Provide the [X, Y] coordinate of the cell's center where the given text is located.  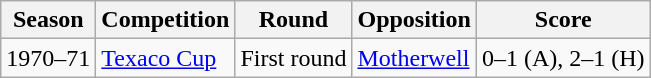
Opposition [414, 20]
0–1 (A), 2–1 (H) [563, 58]
Score [563, 20]
Season [48, 20]
First round [294, 58]
1970–71 [48, 58]
Round [294, 20]
Texaco Cup [166, 58]
Competition [166, 20]
Motherwell [414, 58]
